Extract the (x, y) coordinate from the center of the cell holding the provided text.  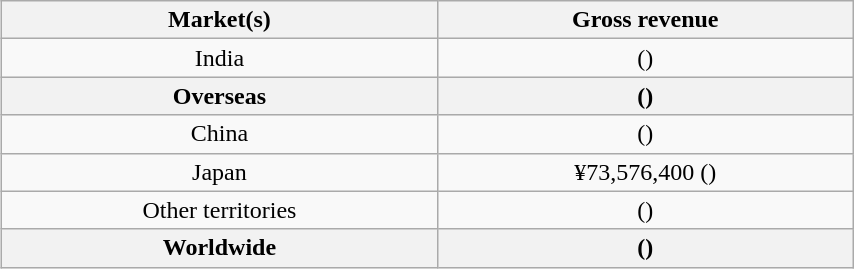
¥73,576,400 () (645, 172)
China (220, 134)
Market(s) (220, 20)
Japan (220, 172)
Gross revenue (645, 20)
India (220, 58)
Overseas (220, 96)
Other territories (220, 210)
Worldwide (220, 248)
